Extract the (x, y) coordinate from the center of the cell holding the provided text.  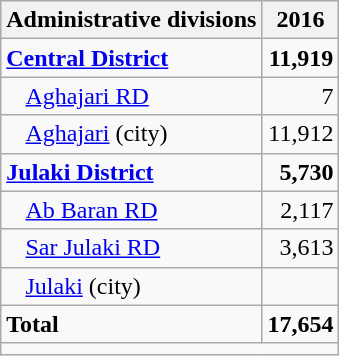
17,654 (300, 324)
2016 (300, 20)
Ab Baran RD (132, 210)
Sar Julaki RD (132, 248)
2,117 (300, 210)
7 (300, 96)
3,613 (300, 248)
11,912 (300, 134)
Aghajari RD (132, 96)
5,730 (300, 172)
Central District (132, 58)
Administrative divisions (132, 20)
Total (132, 324)
Julaki District (132, 172)
Aghajari (city) (132, 134)
Julaki (city) (132, 286)
11,919 (300, 58)
